Determine the [x, y] coordinate at the center of the cell enclosing the given text.  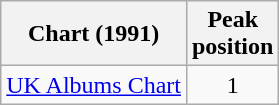
UK Albums Chart [94, 85]
Chart (1991) [94, 34]
Peakposition [232, 34]
1 [232, 85]
